Pinpoint the cell where the given text exists, returning its (x, y) midpoint coordinate. 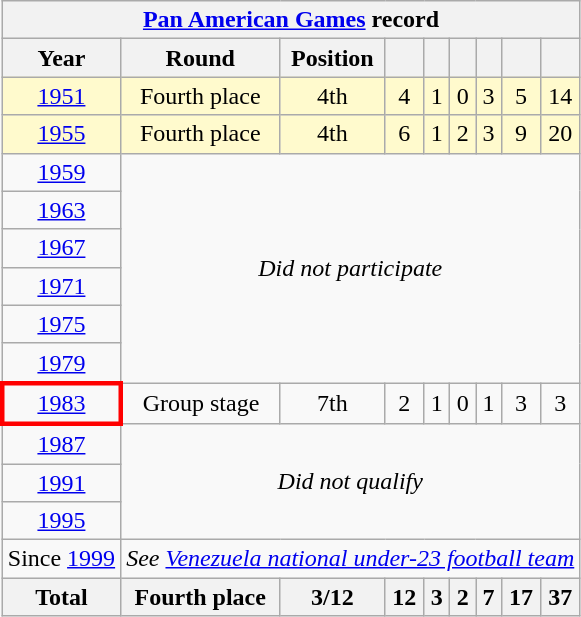
4 (404, 96)
1979 (61, 363)
Pan American Games record (291, 20)
1983 (61, 404)
Did not qualify (350, 482)
9 (520, 134)
1951 (61, 96)
Total (61, 597)
1967 (61, 248)
37 (560, 597)
7 (489, 597)
7th (332, 404)
Group stage (200, 404)
1959 (61, 172)
Position (332, 58)
1995 (61, 521)
5 (520, 96)
1971 (61, 286)
12 (404, 597)
Year (61, 58)
6 (404, 134)
20 (560, 134)
14 (560, 96)
1991 (61, 483)
See Venezuela national under-23 football team (350, 559)
3/12 (332, 597)
17 (520, 597)
Round (200, 58)
Did not participate (350, 268)
1975 (61, 324)
1963 (61, 210)
1987 (61, 444)
1955 (61, 134)
Since 1999 (61, 559)
